Extract the (X, Y) coordinate from the center of the cell holding the provided text.  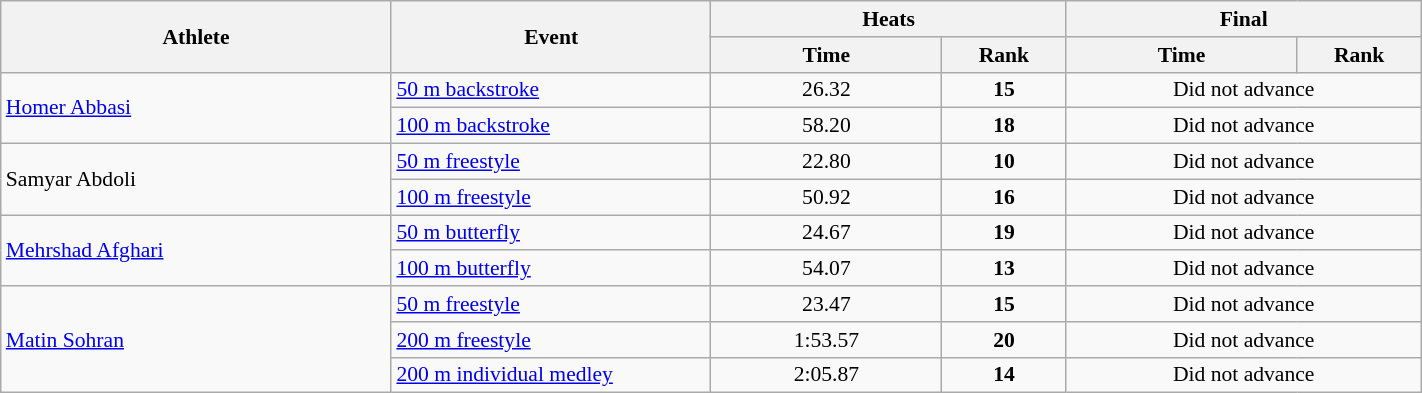
20 (1004, 340)
100 m butterfly (551, 269)
23.47 (826, 304)
1:53.57 (826, 340)
Athlete (196, 36)
14 (1004, 375)
Mehrshad Afghari (196, 250)
100 m backstroke (551, 126)
Heats (888, 19)
Samyar Abdoli (196, 180)
50 m butterfly (551, 233)
58.20 (826, 126)
13 (1004, 269)
100 m freestyle (551, 197)
10 (1004, 162)
24.67 (826, 233)
22.80 (826, 162)
50 m backstroke (551, 90)
Final (1244, 19)
Event (551, 36)
54.07 (826, 269)
26.32 (826, 90)
200 m individual medley (551, 375)
18 (1004, 126)
Homer Abbasi (196, 108)
200 m freestyle (551, 340)
Matin Sohran (196, 340)
19 (1004, 233)
16 (1004, 197)
2:05.87 (826, 375)
50.92 (826, 197)
